Scan for the cell matching the given text and deliver its [X, Y] coordinate at center. 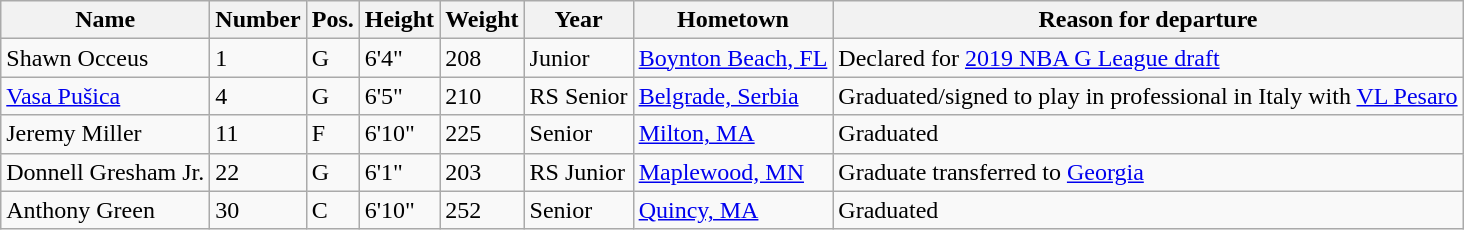
30 [258, 210]
Donnell Gresham Jr. [106, 172]
Belgrade, Serbia [733, 96]
Hometown [733, 20]
6'5" [399, 96]
Weight [482, 20]
F [332, 134]
RS Junior [578, 172]
1 [258, 58]
208 [482, 58]
Graduated/signed to play in professional in Italy with VL Pesaro [1148, 96]
Anthony Green [106, 210]
Quincy, MA [733, 210]
Graduate transferred to Georgia [1148, 172]
210 [482, 96]
Reason for departure [1148, 20]
Milton, MA [733, 134]
Number [258, 20]
Maplewood, MN [733, 172]
Vasa Pušica [106, 96]
Jeremy Miller [106, 134]
C [332, 210]
Shawn Occeus [106, 58]
6'4" [399, 58]
RS Senior [578, 96]
Pos. [332, 20]
Junior [578, 58]
Height [399, 20]
Boynton Beach, FL [733, 58]
Declared for 2019 NBA G League draft [1148, 58]
Name [106, 20]
22 [258, 172]
225 [482, 134]
252 [482, 210]
4 [258, 96]
Year [578, 20]
203 [482, 172]
11 [258, 134]
6'1" [399, 172]
